Provide the [x, y] coordinate of the cell's center where the given text is located.  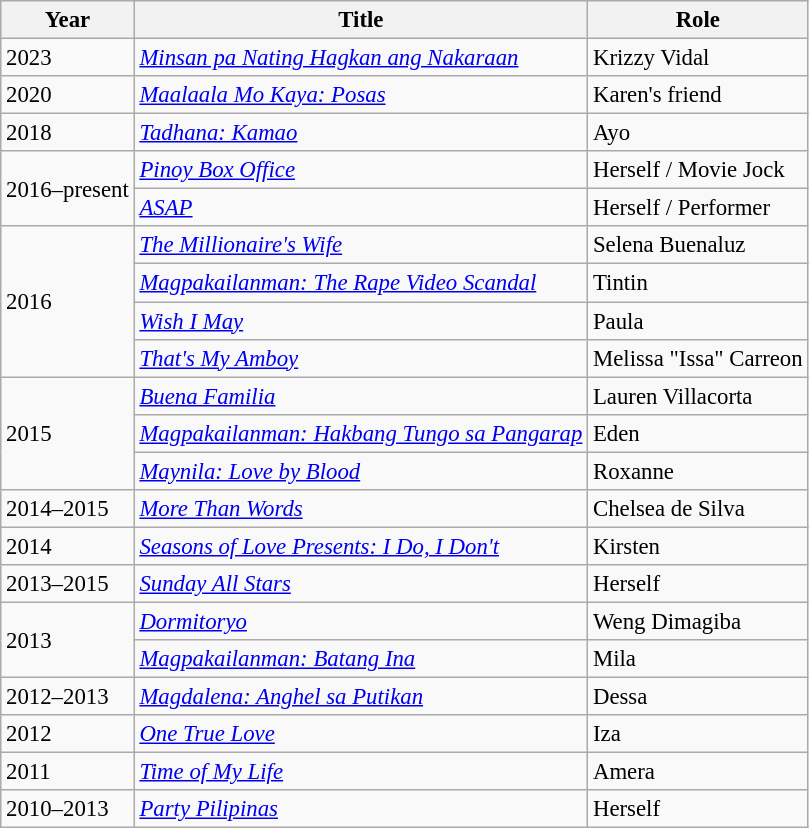
Karen's friend [698, 95]
Tintin [698, 283]
One True Love [361, 734]
Year [68, 20]
2015 [68, 434]
Dessa [698, 697]
2013 [68, 640]
2012 [68, 734]
Iza [698, 734]
Amera [698, 772]
2016–present [68, 188]
Eden [698, 433]
Weng Dimagiba [698, 621]
Wish I May [361, 321]
That's My Amboy [361, 358]
Seasons of Love Presents: I Do, I Don't [361, 546]
Tadhana: Kamao [361, 133]
The Millionaire's Wife [361, 245]
Time of My Life [361, 772]
Ayo [698, 133]
Selena Buenaluz [698, 245]
Sunday All Stars [361, 584]
Pinoy Box Office [361, 170]
Buena Familia [361, 396]
2011 [68, 772]
Lauren Villacorta [698, 396]
Role [698, 20]
Magpakailanman: Hakbang Tungo sa Pangarap [361, 433]
Magdalena: Anghel sa Putikan [361, 697]
Melissa "Issa" Carreon [698, 358]
Mila [698, 659]
Krizzy Vidal [698, 58]
Maalaala Mo Kaya: Posas [361, 95]
Magpakailanman: Batang Ina [361, 659]
2023 [68, 58]
Herself / Performer [698, 208]
ASAP [361, 208]
Party Pilipinas [361, 809]
2010–2013 [68, 809]
2016 [68, 301]
Title [361, 20]
2013–2015 [68, 584]
Herself / Movie Jock [698, 170]
2020 [68, 95]
Minsan pa Nating Hagkan ang Nakaraan [361, 58]
Roxanne [698, 471]
More Than Words [361, 509]
Dormitoryo [361, 621]
Kirsten [698, 546]
2012–2013 [68, 697]
2014 [68, 546]
Maynila: Love by Blood [361, 471]
2018 [68, 133]
Magpakailanman: The Rape Video Scandal [361, 283]
Chelsea de Silva [698, 509]
2014–2015 [68, 509]
Paula [698, 321]
